Pinpoint the cell where the given text exists, returning its [x, y] midpoint coordinate. 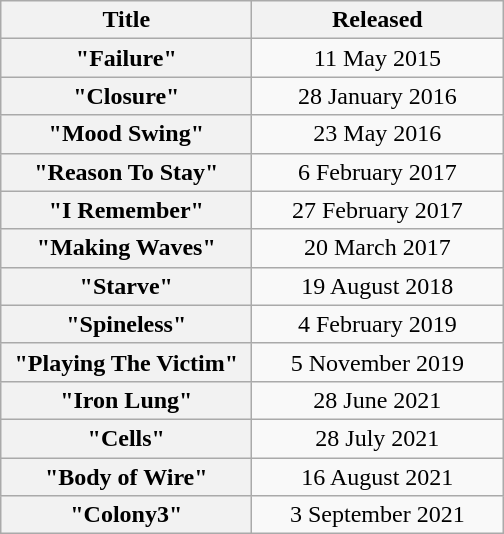
"I Remember" [126, 210]
"Reason To Stay" [126, 172]
4 February 2019 [378, 324]
28 June 2021 [378, 400]
19 August 2018 [378, 286]
"Colony3" [126, 515]
"Body of Wire" [126, 477]
"Failure" [126, 58]
16 August 2021 [378, 477]
Title [126, 20]
20 March 2017 [378, 248]
6 February 2017 [378, 172]
Released [378, 20]
5 November 2019 [378, 362]
"Closure" [126, 96]
3 September 2021 [378, 515]
"Starve" [126, 286]
"Cells" [126, 438]
27 February 2017 [378, 210]
"Playing The Victim" [126, 362]
23 May 2016 [378, 134]
"Iron Lung" [126, 400]
28 July 2021 [378, 438]
"Making Waves" [126, 248]
"Spineless" [126, 324]
11 May 2015 [378, 58]
"Mood Swing" [126, 134]
28 January 2016 [378, 96]
